Locate the cell with the specified text and output its [x, y] center coordinate. 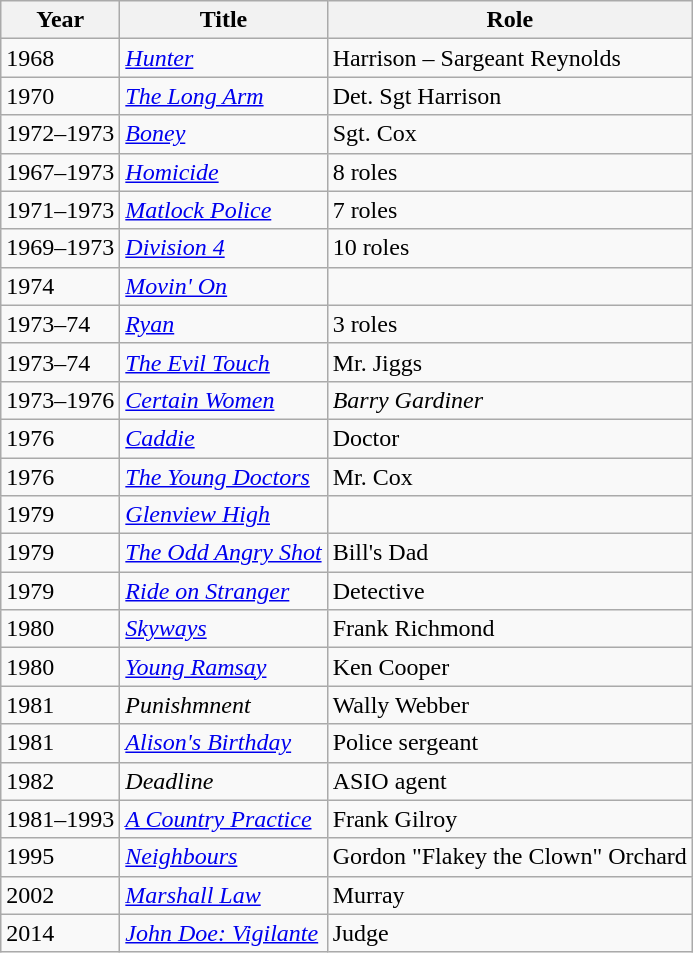
8 roles [510, 172]
2014 [60, 933]
Punishmnent [224, 705]
Ride on Stranger [224, 591]
Title [224, 20]
Frank Richmond [510, 629]
Young Ramsay [224, 667]
Division 4 [224, 248]
1970 [60, 96]
Barry Gardiner [510, 400]
The Odd Angry Shot [224, 553]
Year [60, 20]
Alison's Birthday [224, 743]
Marshall Law [224, 895]
Doctor [510, 438]
Boney [224, 134]
Murray [510, 895]
Bill's Dad [510, 553]
Matlock Police [224, 210]
1995 [60, 857]
Mr. Cox [510, 477]
Deadline [224, 781]
Detective [510, 591]
Certain Women [224, 400]
Neighbours [224, 857]
Det. Sgt Harrison [510, 96]
10 roles [510, 248]
Homicide [224, 172]
Caddie [224, 438]
Wally Webber [510, 705]
1982 [60, 781]
2002 [60, 895]
Ken Cooper [510, 667]
The Long Arm [224, 96]
Judge [510, 933]
Skyways [224, 629]
1969–1973 [60, 248]
1967–1973 [60, 172]
Harrison – Sargeant Reynolds [510, 58]
Movin' On [224, 286]
Ryan [224, 324]
A Country Practice [224, 819]
Frank Gilroy [510, 819]
1973–1976 [60, 400]
Sgt. Cox [510, 134]
ASIO agent [510, 781]
1972–1973 [60, 134]
John Doe: Vigilante [224, 933]
7 roles [510, 210]
Mr. Jiggs [510, 362]
Hunter [224, 58]
1968 [60, 58]
Glenview High [224, 515]
The Evil Touch [224, 362]
1971–1973 [60, 210]
Gordon "Flakey the Clown" Orchard [510, 857]
1981–1993 [60, 819]
1974 [60, 286]
Police sergeant [510, 743]
Role [510, 20]
The Young Doctors [224, 477]
3 roles [510, 324]
